Return (x, y) of the center of cell containing provided text 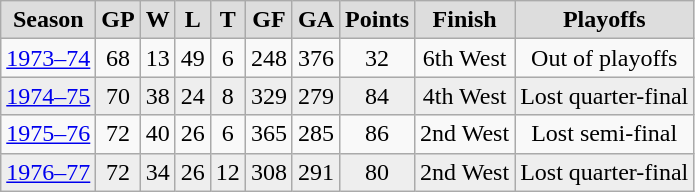
1976–77 (48, 172)
308 (268, 172)
Finish (465, 20)
1974–75 (48, 96)
13 (158, 58)
GA (316, 20)
W (158, 20)
248 (268, 58)
32 (378, 58)
Lost semi-final (604, 134)
L (192, 20)
GF (268, 20)
Out of playoffs (604, 58)
4th West (465, 96)
49 (192, 58)
329 (268, 96)
68 (118, 58)
38 (158, 96)
1975–76 (48, 134)
24 (192, 96)
86 (378, 134)
GP (118, 20)
376 (316, 58)
291 (316, 172)
Season (48, 20)
6th West (465, 58)
70 (118, 96)
Playoffs (604, 20)
1973–74 (48, 58)
12 (228, 172)
84 (378, 96)
365 (268, 134)
8 (228, 96)
285 (316, 134)
279 (316, 96)
80 (378, 172)
40 (158, 134)
Points (378, 20)
T (228, 20)
34 (158, 172)
